Determine the (x, y) coordinate at the center of the cell enclosing the given text.  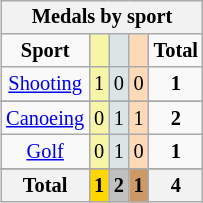
Canoeing (45, 118)
4 (176, 185)
Sport (45, 51)
Medals by sport (102, 17)
Golf (45, 152)
Shooting (45, 84)
